Capture the cell that displays the provided text and extract its [x, y] central coordinate. 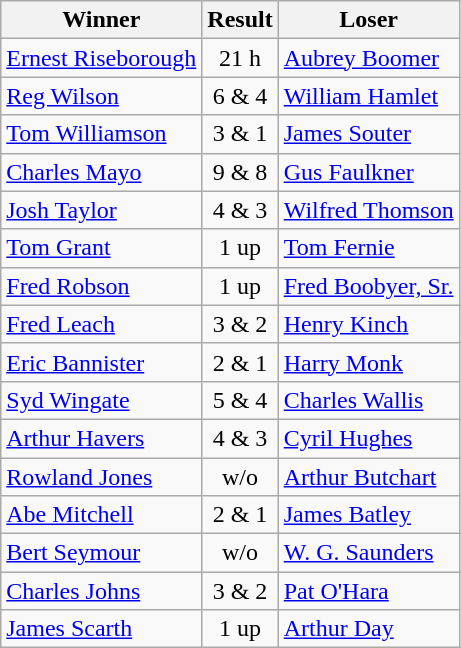
Result [240, 20]
W. G. Saunders [368, 553]
Ernest Riseborough [102, 58]
9 & 8 [240, 172]
Wilfred Thomson [368, 210]
Charles Mayo [102, 172]
Loser [368, 20]
Harry Monk [368, 362]
Syd Wingate [102, 400]
Cyril Hughes [368, 438]
Arthur Day [368, 629]
Aubrey Boomer [368, 58]
Arthur Butchart [368, 477]
James Batley [368, 515]
James Scarth [102, 629]
21 h [240, 58]
Winner [102, 20]
William Hamlet [368, 96]
Abe Mitchell [102, 515]
5 & 4 [240, 400]
Charles Johns [102, 591]
Charles Wallis [368, 400]
Fred Robson [102, 286]
Josh Taylor [102, 210]
Tom Williamson [102, 134]
Pat O'Hara [368, 591]
Rowland Jones [102, 477]
Fred Boobyer, Sr. [368, 286]
6 & 4 [240, 96]
Tom Grant [102, 248]
Arthur Havers [102, 438]
Henry Kinch [368, 324]
Bert Seymour [102, 553]
Tom Fernie [368, 248]
Gus Faulkner [368, 172]
James Souter [368, 134]
Eric Bannister [102, 362]
3 & 1 [240, 134]
Reg Wilson [102, 96]
Fred Leach [102, 324]
